Capture the cell that displays the provided text and extract its (X, Y) central coordinate. 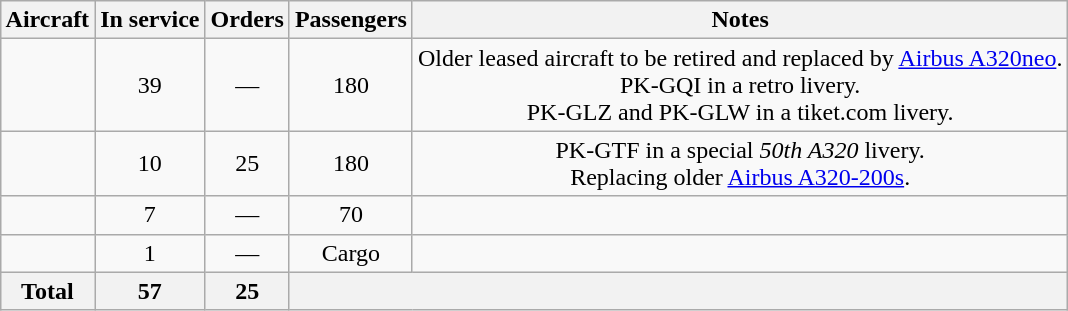
39 (150, 85)
Total (48, 291)
10 (150, 164)
Aircraft (48, 20)
57 (150, 291)
Orders (247, 20)
Older leased aircraft to be retired and replaced by Airbus A320neo.PK-GQI in a retro livery.PK-GLZ and PK-GLW in a tiket.com livery. (740, 85)
Passengers (350, 20)
PK-GTF in a special 50th A320 livery.Replacing older Airbus A320-200s. (740, 164)
In service (150, 20)
Cargo (350, 253)
Notes (740, 20)
7 (150, 215)
1 (150, 253)
70 (350, 215)
